Pinpoint the cell where the given text exists, returning its [x, y] midpoint coordinate. 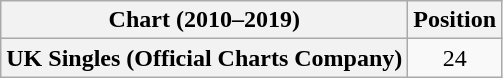
24 [455, 58]
UK Singles (Official Charts Company) [204, 58]
Position [455, 20]
Chart (2010–2019) [204, 20]
